For the text-containing cell, return its midpoint in (x, y) coordinate format. 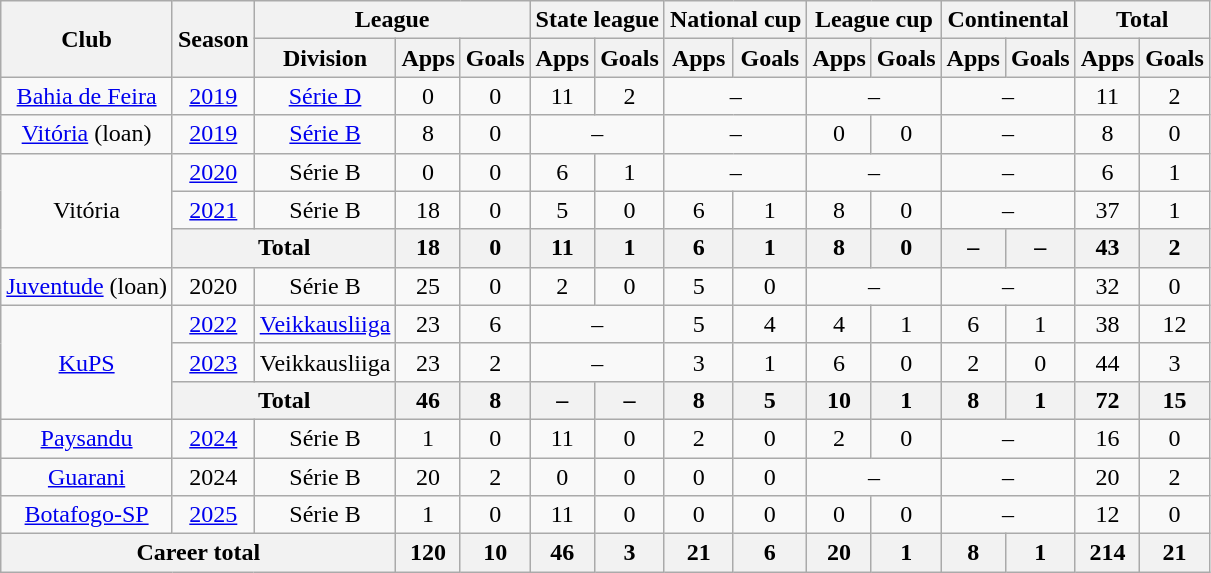
Bahia de Feira (87, 96)
Guarani (87, 477)
37 (1107, 210)
43 (1107, 248)
Club (87, 39)
Paysandu (87, 438)
2021 (213, 210)
120 (428, 553)
16 (1107, 438)
2023 (213, 362)
15 (1175, 400)
Career total (198, 553)
2025 (213, 515)
Botafogo-SP (87, 515)
Division (325, 58)
Juventude (loan) (87, 286)
Série D (325, 96)
Vitória (loan) (87, 134)
KuPS (87, 362)
44 (1107, 362)
25 (428, 286)
2022 (213, 324)
State league (597, 20)
214 (1107, 553)
National cup (735, 20)
Continental (1008, 20)
38 (1107, 324)
League (392, 20)
32 (1107, 286)
72 (1107, 400)
League cup (874, 20)
Vitória (87, 210)
Season (213, 39)
